From the cell containing the given text, extract its center point as (X, Y) coordinate. 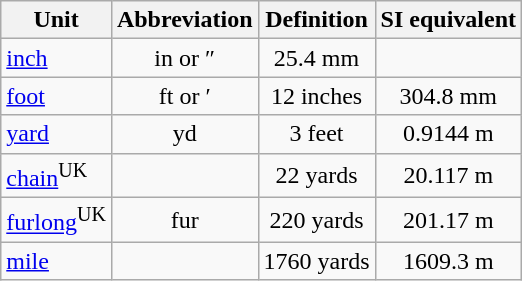
22 yards (316, 176)
220 yards (316, 220)
in or ″ (184, 58)
SI equivalent (448, 20)
20.117 m (448, 176)
12 inches (316, 96)
inch (56, 58)
furlongUK (56, 220)
1609.3 m (448, 261)
0.9144 m (448, 134)
yd (184, 134)
25.4 mm (316, 58)
Abbreviation (184, 20)
201.17 m (448, 220)
ft or ′ (184, 96)
Definition (316, 20)
fur (184, 220)
Unit (56, 20)
1760 yards (316, 261)
mile (56, 261)
chainUK (56, 176)
yard (56, 134)
foot (56, 96)
304.8 mm (448, 96)
3 feet (316, 134)
